Return the (X, Y) coordinate for the center point of the cell that contains the specified text.  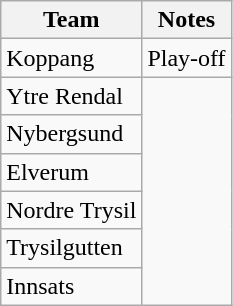
Innsats (72, 286)
Elverum (72, 172)
Nordre Trysil (72, 210)
Notes (186, 20)
Play-off (186, 58)
Team (72, 20)
Koppang (72, 58)
Trysilgutten (72, 248)
Nybergsund (72, 134)
Ytre Rendal (72, 96)
